Capture the cell that displays the provided text and extract its [x, y] central coordinate. 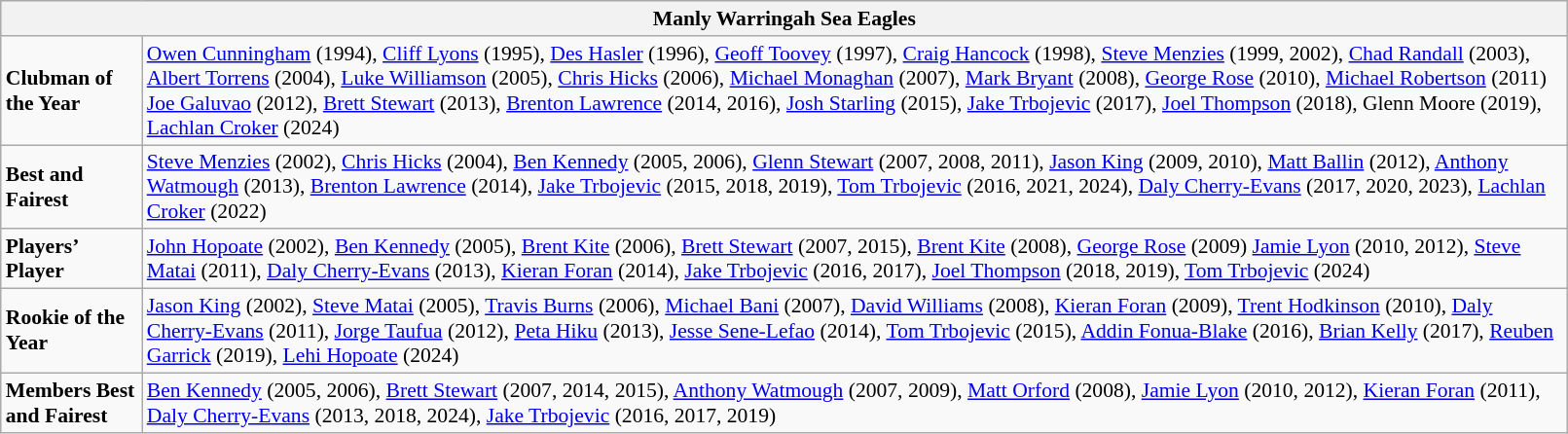
Best and Fairest [72, 187]
Manly Warringah Sea Eagles [784, 18]
Members Best and Fairest [72, 403]
Clubman of the Year [72, 90]
Rookie of the Year [72, 331]
Players’ Player [72, 259]
